Scan for the cell matching the given text and deliver its [x, y] coordinate at center. 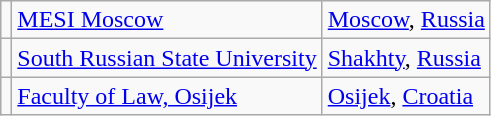
MESI Moscow [167, 20]
South Russian State University [167, 58]
Osijek, Croatia [406, 96]
Shakhty, Russia [406, 58]
Faculty of Law, Osijek [167, 96]
Moscow, Russia [406, 20]
